Output the [X, Y] coordinate of the center of the cell containing the given text.  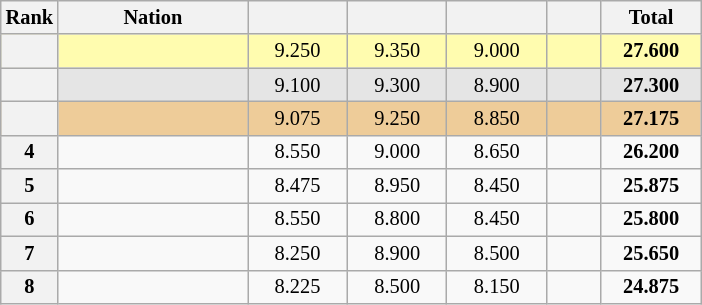
9.100 [298, 85]
8.475 [298, 186]
7 [30, 253]
9.300 [397, 85]
8.950 [397, 186]
8.800 [397, 219]
27.175 [651, 118]
24.875 [651, 287]
Nation [153, 17]
26.200 [651, 152]
25.650 [651, 253]
27.600 [651, 51]
27.300 [651, 85]
8 [30, 287]
9.075 [298, 118]
4 [30, 152]
8.850 [497, 118]
Total [651, 17]
6 [30, 219]
8.225 [298, 287]
Rank [30, 17]
8.250 [298, 253]
25.875 [651, 186]
8.150 [497, 287]
9.350 [397, 51]
8.650 [497, 152]
25.800 [651, 219]
5 [30, 186]
